Determine the (x, y) coordinate at the center of the cell enclosing the given text.  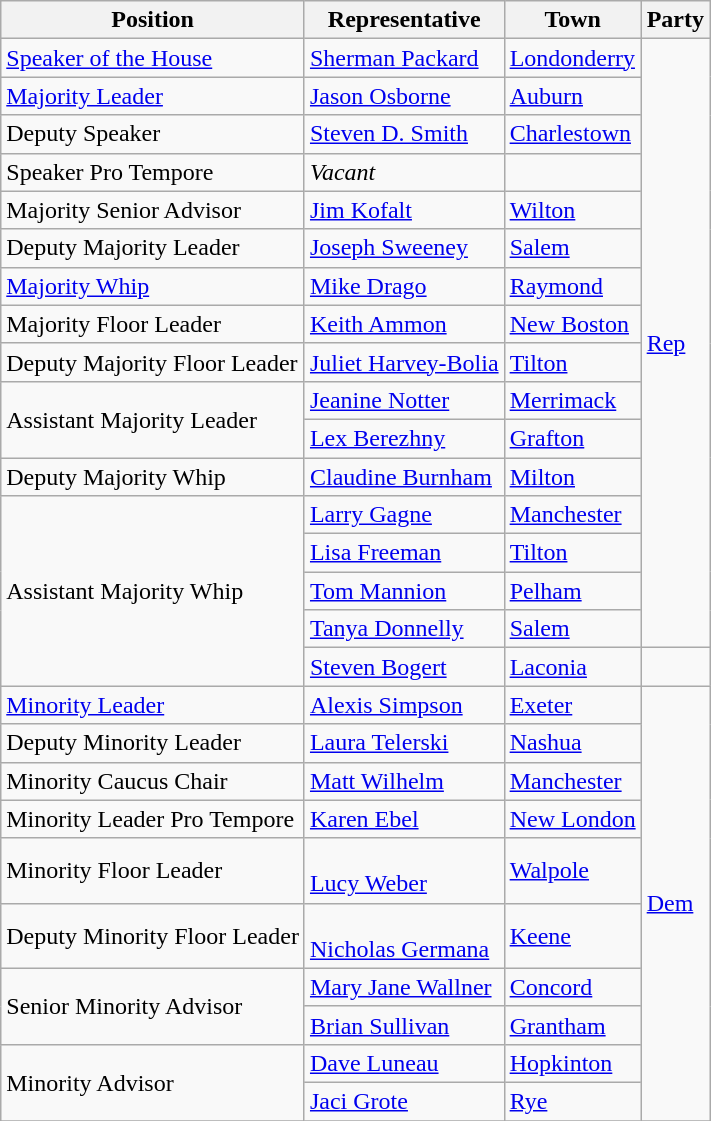
Deputy Minority Floor Leader (153, 936)
Exeter (572, 705)
Matt Wilhelm (404, 781)
Raymond (572, 286)
Hopkinton (572, 1063)
Joseph Sweeney (404, 248)
Minority Leader (153, 705)
Karen Ebel (404, 819)
Laura Telerski (404, 743)
Town (572, 20)
Deputy Majority Whip (153, 477)
Assistant Majority Leader (153, 419)
Rye (572, 1101)
Merrimack (572, 400)
New London (572, 819)
Tom Mannion (404, 591)
Nashua (572, 743)
Auburn (572, 96)
Tanya Donnelly (404, 629)
Deputy Majority Leader (153, 248)
Walpole (572, 870)
Milton (572, 477)
Speaker of the House (153, 58)
Minority Floor Leader (153, 870)
Deputy Speaker (153, 134)
Larry Gagne (404, 515)
Representative (404, 20)
Alexis Simpson (404, 705)
Senior Minority Advisor (153, 1006)
Jaci Grote (404, 1101)
Juliet Harvey-Bolia (404, 362)
Assistant Majority Whip (153, 591)
Sherman Packard (404, 58)
Grafton (572, 438)
Jeanine Notter (404, 400)
Deputy Majority Floor Leader (153, 362)
Dave Luneau (404, 1063)
Dem (675, 904)
Charlestown (572, 134)
Party (675, 20)
Speaker Pro Tempore (153, 172)
Minority Caucus Chair (153, 781)
Concord (572, 987)
Majority Senior Advisor (153, 210)
Minority Advisor (153, 1082)
Steven Bogert (404, 667)
Jason Osborne (404, 96)
Rep (675, 344)
Mike Drago (404, 286)
Majority Floor Leader (153, 324)
Pelham (572, 591)
New Boston (572, 324)
Keith Ammon (404, 324)
Claudine Burnham (404, 477)
Minority Leader Pro Tempore (153, 819)
Jim Kofalt (404, 210)
Vacant (404, 172)
Wilton (572, 210)
Grantham (572, 1025)
Position (153, 20)
Deputy Minority Leader (153, 743)
Lex Berezhny (404, 438)
Brian Sullivan (404, 1025)
Mary Jane Wallner (404, 987)
Laconia (572, 667)
Lisa Freeman (404, 553)
Keene (572, 936)
Lucy Weber (404, 870)
Majority Leader (153, 96)
Londonderry (572, 58)
Steven D. Smith (404, 134)
Nicholas Germana (404, 936)
Majority Whip (153, 286)
